Locate the cell with the specified text and output its [x, y] center coordinate. 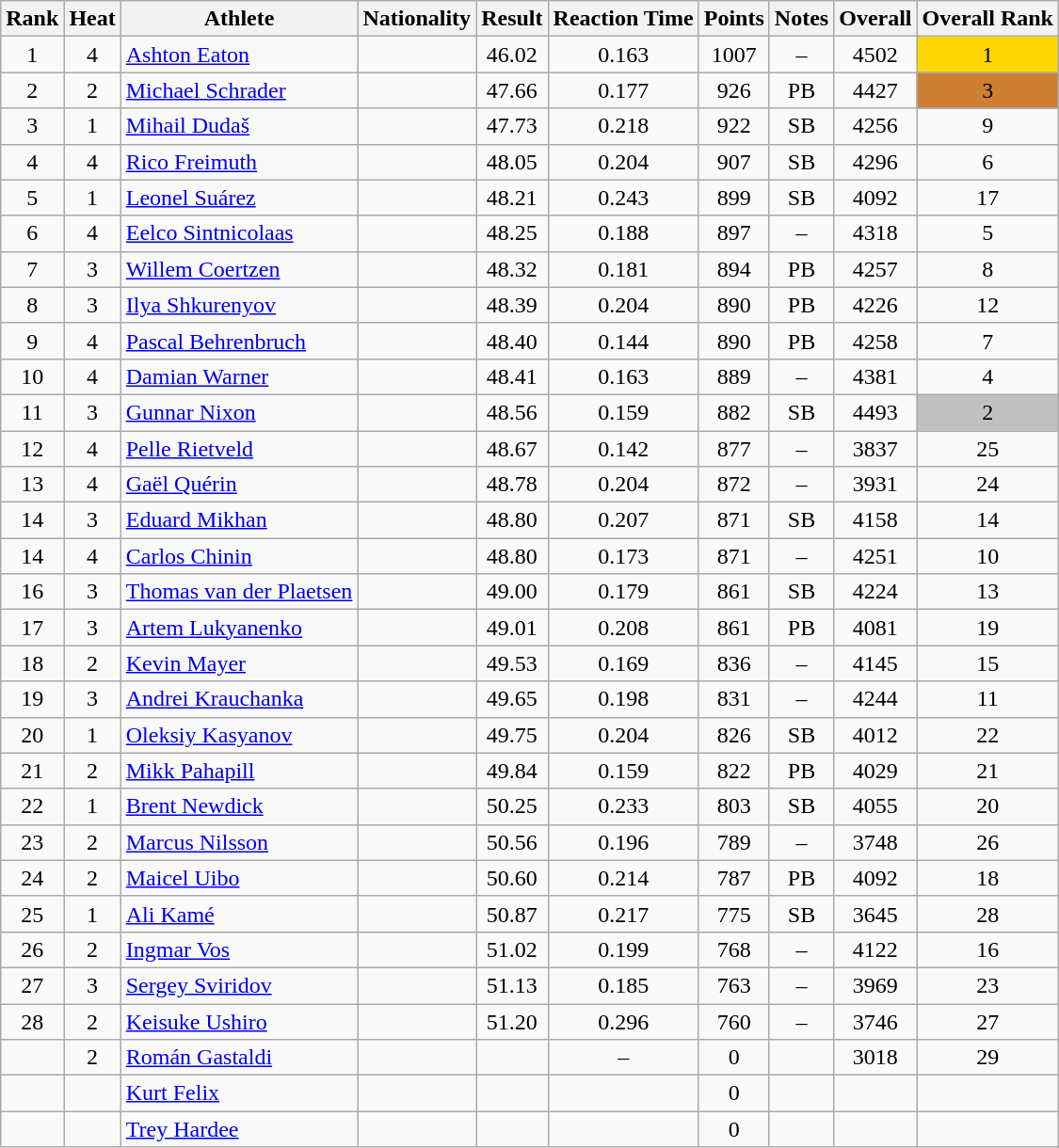
48.39 [512, 305]
Eduard Mikhan [239, 520]
Mikk Pahapill [239, 771]
Ashton Eaton [239, 55]
Rank [32, 19]
49.75 [512, 735]
0.185 [623, 985]
Leonel Suárez [239, 198]
0.296 [623, 1021]
4145 [875, 663]
4029 [875, 771]
872 [734, 485]
Nationality [417, 19]
3746 [875, 1021]
Román Gastaldi [239, 1058]
48.32 [512, 269]
0.243 [623, 198]
47.66 [512, 90]
Pelle Rietveld [239, 449]
0.179 [623, 592]
48.78 [512, 485]
Overall Rank [987, 19]
Brent Newdick [239, 806]
Damian Warner [239, 376]
Mihail Dudaš [239, 126]
51.20 [512, 1021]
48.21 [512, 198]
Ilya Shkurenyov [239, 305]
822 [734, 771]
877 [734, 449]
Gaël Quérin [239, 485]
907 [734, 162]
889 [734, 376]
0.177 [623, 90]
3931 [875, 485]
Sergey Sviridov [239, 985]
3645 [875, 914]
48.40 [512, 341]
48.67 [512, 449]
Maicel Uibo [239, 878]
4055 [875, 806]
Points [734, 19]
4226 [875, 305]
Kurt Felix [239, 1093]
826 [734, 735]
899 [734, 198]
Michael Schrader [239, 90]
3018 [875, 1058]
Notes [801, 19]
4296 [875, 162]
3748 [875, 842]
51.02 [512, 949]
Pascal Behrenbruch [239, 341]
48.05 [512, 162]
4502 [875, 55]
0.188 [623, 233]
1007 [734, 55]
Thomas van der Plaetsen [239, 592]
768 [734, 949]
763 [734, 985]
Athlete [239, 19]
0.173 [623, 556]
Willem Coertzen [239, 269]
836 [734, 663]
897 [734, 233]
50.87 [512, 914]
Rico Freimuth [239, 162]
4081 [875, 628]
4256 [875, 126]
49.01 [512, 628]
4493 [875, 412]
0.218 [623, 126]
49.65 [512, 699]
0.181 [623, 269]
4244 [875, 699]
0.144 [623, 341]
50.25 [512, 806]
48.56 [512, 412]
803 [734, 806]
926 [734, 90]
0.207 [623, 520]
Marcus Nilsson [239, 842]
789 [734, 842]
47.73 [512, 126]
Oleksiy Kasyanov [239, 735]
Andrei Krauchanka [239, 699]
48.41 [512, 376]
50.60 [512, 878]
Result [512, 19]
4224 [875, 592]
Artem Lukyanenko [239, 628]
0.214 [623, 878]
3969 [875, 985]
894 [734, 269]
0.233 [623, 806]
0.196 [623, 842]
Heat [92, 19]
4158 [875, 520]
Gunnar Nixon [239, 412]
4122 [875, 949]
Reaction Time [623, 19]
29 [987, 1058]
51.13 [512, 985]
49.84 [512, 771]
831 [734, 699]
Trey Hardee [239, 1129]
4251 [875, 556]
922 [734, 126]
4257 [875, 269]
0.142 [623, 449]
760 [734, 1021]
4381 [875, 376]
Kevin Mayer [239, 663]
49.53 [512, 663]
882 [734, 412]
49.00 [512, 592]
0.217 [623, 914]
4427 [875, 90]
Ali Kamé [239, 914]
0.208 [623, 628]
0.198 [623, 699]
3837 [875, 449]
Keisuke Ushiro [239, 1021]
46.02 [512, 55]
4012 [875, 735]
775 [734, 914]
Overall [875, 19]
Eelco Sintnicolaas [239, 233]
4318 [875, 233]
Ingmar Vos [239, 949]
787 [734, 878]
50.56 [512, 842]
Carlos Chinin [239, 556]
4258 [875, 341]
0.169 [623, 663]
48.25 [512, 233]
0.199 [623, 949]
15 [987, 663]
